For the text-containing cell, return its midpoint in [x, y] coordinate format. 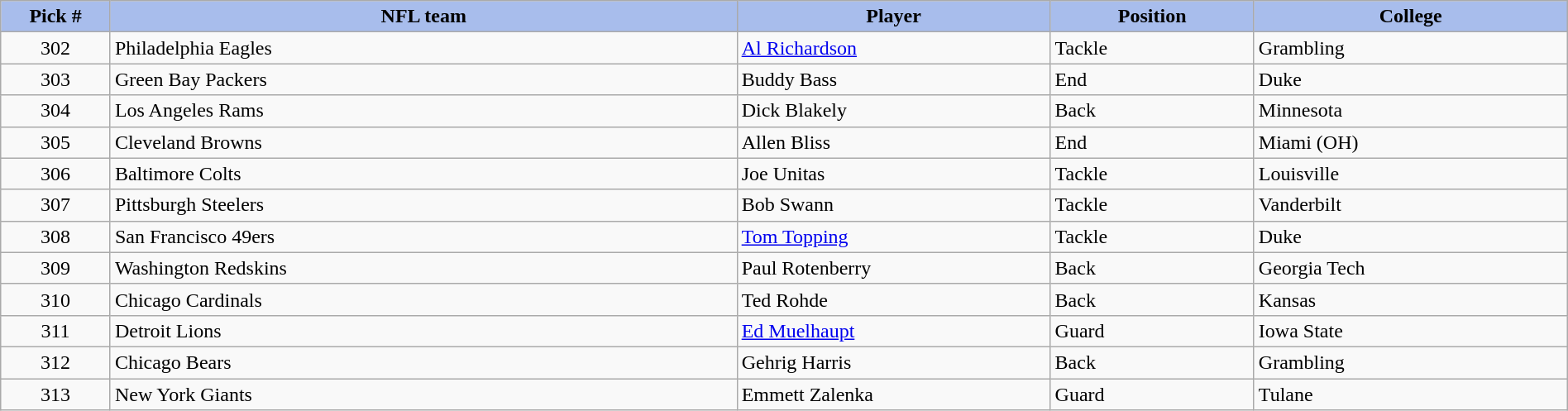
Bob Swann [893, 205]
Vanderbilt [1411, 205]
New York Giants [423, 394]
Joe Unitas [893, 174]
Minnesota [1411, 111]
305 [56, 142]
Pick # [56, 17]
Emmett Zalenka [893, 394]
Detroit Lions [423, 331]
Chicago Bears [423, 362]
307 [56, 205]
Baltimore Colts [423, 174]
313 [56, 394]
Miami (OH) [1411, 142]
Ted Rohde [893, 299]
San Francisco 49ers [423, 237]
Allen Bliss [893, 142]
Kansas [1411, 299]
Washington Redskins [423, 268]
Iowa State [1411, 331]
Green Bay Packers [423, 79]
304 [56, 111]
NFL team [423, 17]
Gehrig Harris [893, 362]
310 [56, 299]
311 [56, 331]
309 [56, 268]
College [1411, 17]
312 [56, 362]
Buddy Bass [893, 79]
Los Angeles Rams [423, 111]
Al Richardson [893, 48]
306 [56, 174]
Cleveland Browns [423, 142]
Tom Topping [893, 237]
Dick Blakely [893, 111]
303 [56, 79]
Player [893, 17]
Paul Rotenberry [893, 268]
Louisville [1411, 174]
Pittsburgh Steelers [423, 205]
Philadelphia Eagles [423, 48]
Position [1152, 17]
Tulane [1411, 394]
Chicago Cardinals [423, 299]
Ed Muelhaupt [893, 331]
Georgia Tech [1411, 268]
302 [56, 48]
308 [56, 237]
